Return the (x, y) coordinate for the center point of the cell that contains the specified text.  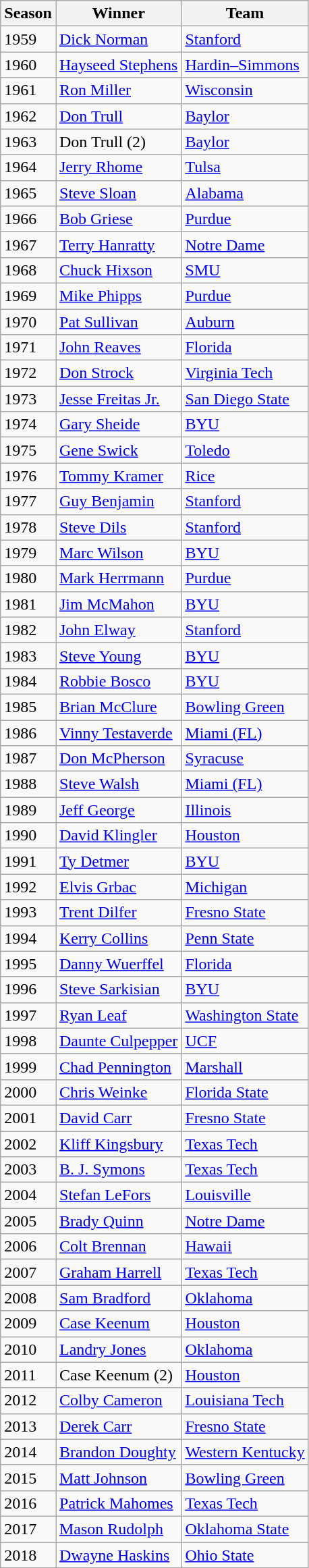
Team (245, 13)
Oklahoma State (245, 1529)
1962 (28, 116)
1973 (28, 399)
2000 (28, 1092)
1970 (28, 322)
1977 (28, 502)
John Elway (118, 630)
Season (28, 13)
Don Trull (2) (118, 142)
Marshall (245, 1066)
Louisiana Tech (245, 1401)
1986 (28, 732)
Dick Norman (118, 39)
2011 (28, 1375)
2004 (28, 1195)
1965 (28, 193)
Kerry Collins (118, 938)
2002 (28, 1144)
2010 (28, 1349)
1991 (28, 861)
John Reaves (118, 348)
San Diego State (245, 399)
Don Strock (118, 373)
Vinny Testaverde (118, 732)
1983 (28, 655)
Ohio State (245, 1555)
B. J. Symons (118, 1170)
Mike Phipps (118, 296)
Tommy Kramer (118, 476)
Illinois (245, 810)
1984 (28, 681)
1964 (28, 167)
1967 (28, 244)
1969 (28, 296)
Tulsa (245, 167)
Western Kentucky (245, 1452)
1995 (28, 964)
1994 (28, 938)
2012 (28, 1401)
1993 (28, 913)
Michigan (245, 887)
Steve Sloan (118, 193)
Mason Rudolph (118, 1529)
Jeff George (118, 810)
2018 (28, 1555)
1996 (28, 990)
2006 (28, 1247)
Landry Jones (118, 1349)
Guy Benjamin (118, 502)
1989 (28, 810)
2016 (28, 1503)
1968 (28, 270)
1976 (28, 476)
Steve Dils (118, 527)
Mark Herrmann (118, 578)
1981 (28, 604)
2014 (28, 1452)
1980 (28, 578)
Brady Quinn (118, 1221)
2003 (28, 1170)
Marc Wilson (118, 553)
1998 (28, 1041)
David Carr (118, 1118)
1972 (28, 373)
Danny Wuerffel (118, 964)
Don Trull (118, 116)
Kliff Kingsbury (118, 1144)
Chad Pennington (118, 1066)
1963 (28, 142)
Don McPherson (118, 759)
Hayseed Stephens (118, 65)
1966 (28, 219)
Case Keenum (118, 1324)
1975 (28, 450)
1961 (28, 90)
Gary Sheide (118, 425)
1982 (28, 630)
Patrick Mahomes (118, 1503)
Steve Young (118, 655)
Wisconsin (245, 90)
UCF (245, 1041)
2007 (28, 1272)
Syracuse (245, 759)
Brian McClure (118, 707)
1997 (28, 1015)
Jim McMahon (118, 604)
Toledo (245, 450)
Trent Dilfer (118, 913)
Bob Griese (118, 219)
1992 (28, 887)
Chuck Hixson (118, 270)
Hawaii (245, 1247)
2008 (28, 1298)
Washington State (245, 1015)
2017 (28, 1529)
Colby Cameron (118, 1401)
Ty Detmer (118, 861)
1978 (28, 527)
1985 (28, 707)
Steve Walsh (118, 784)
SMU (245, 270)
Steve Sarkisian (118, 990)
1990 (28, 836)
Graham Harrell (118, 1272)
Winner (118, 13)
Case Keenum (2) (118, 1375)
Robbie Bosco (118, 681)
1988 (28, 784)
Pat Sullivan (118, 322)
2013 (28, 1426)
2005 (28, 1221)
Derek Carr (118, 1426)
Penn State (245, 938)
Florida State (245, 1092)
Dwayne Haskins (118, 1555)
Sam Bradford (118, 1298)
1974 (28, 425)
Chris Weinke (118, 1092)
2001 (28, 1118)
Auburn (245, 322)
1959 (28, 39)
2015 (28, 1478)
1999 (28, 1066)
Jerry Rhome (118, 167)
Stefan LeFors (118, 1195)
Ryan Leaf (118, 1015)
Hardin–Simmons (245, 65)
1979 (28, 553)
David Klingler (118, 836)
Terry Hanratty (118, 244)
Ron Miller (118, 90)
Matt Johnson (118, 1478)
1987 (28, 759)
1971 (28, 348)
Alabama (245, 193)
Virginia Tech (245, 373)
Daunte Culpepper (118, 1041)
Brandon Doughty (118, 1452)
Jesse Freitas Jr. (118, 399)
2009 (28, 1324)
Gene Swick (118, 450)
Colt Brennan (118, 1247)
1960 (28, 65)
Elvis Grbac (118, 887)
Rice (245, 476)
Louisville (245, 1195)
